Identify which cell holds the provided text, then report its (x, y) central coordinate. 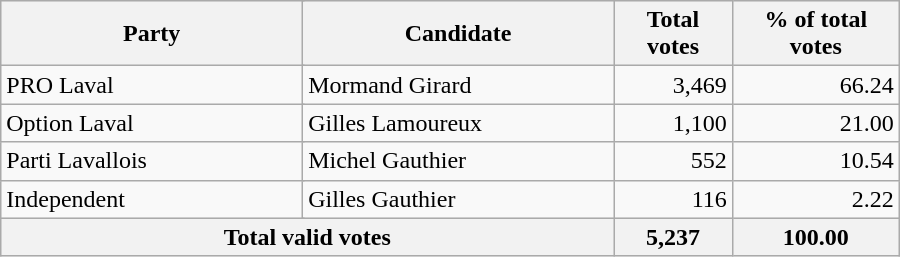
Candidate (458, 34)
3,469 (674, 85)
2.22 (816, 199)
100.00 (816, 237)
Independent (152, 199)
Total valid votes (308, 237)
10.54 (816, 161)
1,100 (674, 123)
116 (674, 199)
Mormand Girard (458, 85)
Total votes (674, 34)
Option Laval (152, 123)
66.24 (816, 85)
% of total votes (816, 34)
Party (152, 34)
21.00 (816, 123)
5,237 (674, 237)
552 (674, 161)
Gilles Gauthier (458, 199)
Michel Gauthier (458, 161)
Parti Lavallois (152, 161)
Gilles Lamoureux (458, 123)
PRO Laval (152, 85)
